Identify which cell holds the provided text, then report its [x, y] central coordinate. 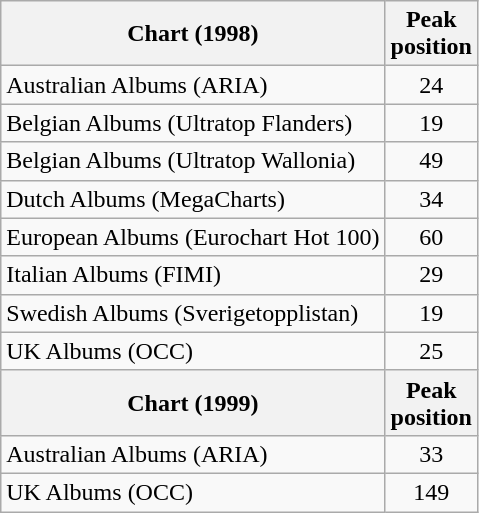
Chart (1998) [193, 34]
Chart (1999) [193, 402]
33 [431, 454]
149 [431, 492]
29 [431, 275]
25 [431, 351]
49 [431, 161]
60 [431, 237]
Italian Albums (FIMI) [193, 275]
Belgian Albums (Ultratop Flanders) [193, 123]
European Albums (Eurochart Hot 100) [193, 237]
34 [431, 199]
24 [431, 85]
Belgian Albums (Ultratop Wallonia) [193, 161]
Swedish Albums (Sverigetopplistan) [193, 313]
Dutch Albums (MegaCharts) [193, 199]
